From the cell containing the given text, extract its center point as [x, y] coordinate. 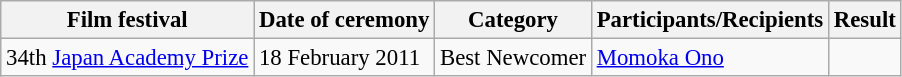
Best Newcomer [514, 58]
34th Japan Academy Prize [128, 58]
18 February 2011 [344, 58]
Momoka Ono [710, 58]
Result [864, 20]
Date of ceremony [344, 20]
Film festival [128, 20]
Category [514, 20]
Participants/Recipients [710, 20]
